Extract the (x, y) coordinate from the center of the cell holding the provided text.  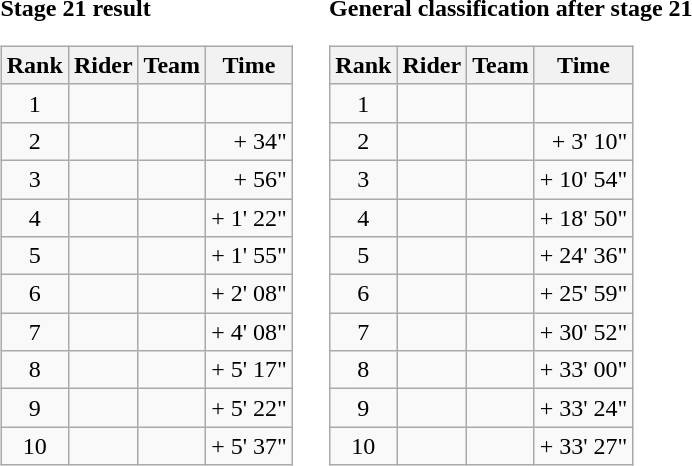
+ 5' 17" (250, 370)
+ 2' 08" (250, 294)
+ 25' 59" (584, 294)
+ 56" (250, 179)
+ 34" (250, 141)
+ 33' 24" (584, 408)
+ 4' 08" (250, 332)
+ 33' 27" (584, 446)
+ 5' 37" (250, 446)
+ 1' 22" (250, 217)
+ 30' 52" (584, 332)
+ 5' 22" (250, 408)
+ 3' 10" (584, 141)
+ 33' 00" (584, 370)
+ 18' 50" (584, 217)
+ 10' 54" (584, 179)
+ 1' 55" (250, 256)
+ 24' 36" (584, 256)
